Find where the given text appears and provide that cell's center as (x, y) coordinate. 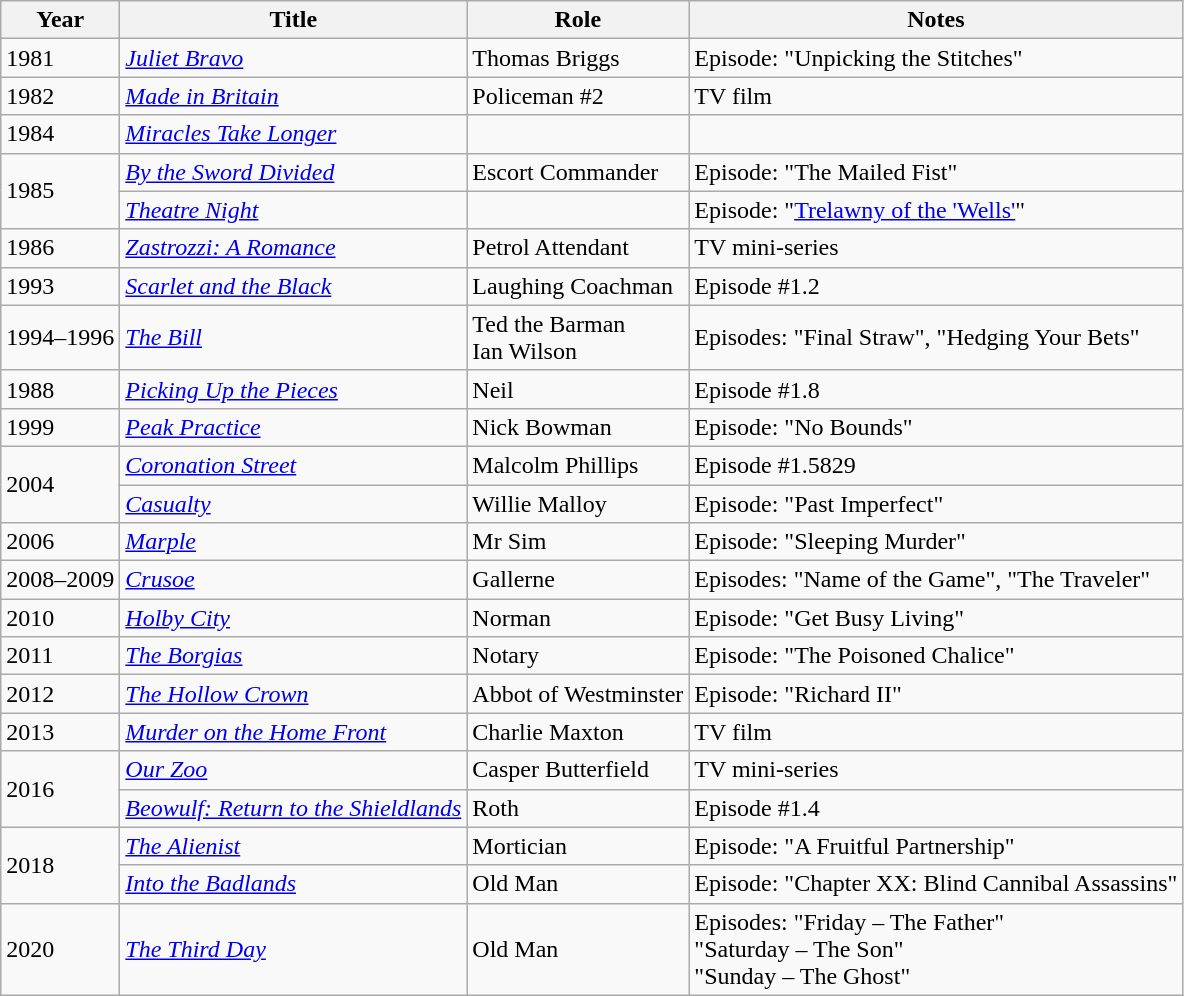
Episode: "Trelawny of the 'Wells'" (936, 210)
Episode #1.2 (936, 286)
Mortician (578, 846)
2016 (60, 789)
Episode #1.4 (936, 808)
Norman (578, 618)
1986 (60, 248)
Our Zoo (294, 770)
Coronation Street (294, 465)
Role (578, 20)
Episode: "No Bounds" (936, 427)
Roth (578, 808)
Picking Up the Pieces (294, 389)
The Borgias (294, 656)
The Third Day (294, 949)
2010 (60, 618)
Petrol Attendant (578, 248)
Episode: "A Fruitful Partnership" (936, 846)
Notary (578, 656)
Casualty (294, 503)
Episode: "Richard II" (936, 694)
2012 (60, 694)
Murder on the Home Front (294, 732)
1994–1996 (60, 338)
Episode: "Unpicking the Stitches" (936, 58)
Malcolm Phillips (578, 465)
Casper Butterfield (578, 770)
Laughing Coachman (578, 286)
Episode: "The Poisoned Chalice" (936, 656)
Peak Practice (294, 427)
Theatre Night (294, 210)
Miracles Take Longer (294, 134)
Thomas Briggs (578, 58)
Ted the BarmanIan Wilson (578, 338)
Zastrozzi: A Romance (294, 248)
Nick Bowman (578, 427)
Episode: "Sleeping Murder" (936, 542)
Gallerne (578, 580)
Beowulf: Return to the Shieldlands (294, 808)
Episode: "Get Busy Living" (936, 618)
1993 (60, 286)
The Hollow Crown (294, 694)
1981 (60, 58)
Crusoe (294, 580)
2018 (60, 865)
The Bill (294, 338)
2008–2009 (60, 580)
Juliet Bravo (294, 58)
Episode: "The Mailed Fist" (936, 172)
Episode: "Chapter XX: Blind Cannibal Assassins" (936, 884)
2013 (60, 732)
Charlie Maxton (578, 732)
1984 (60, 134)
Year (60, 20)
Title (294, 20)
Holby City (294, 618)
Episode #1.8 (936, 389)
1999 (60, 427)
Episode #1.5829 (936, 465)
1988 (60, 389)
Notes (936, 20)
Into the Badlands (294, 884)
Scarlet and the Black (294, 286)
Episodes: "Final Straw", "Hedging Your Bets" (936, 338)
Willie Malloy (578, 503)
1985 (60, 191)
Marple (294, 542)
Episodes: "Friday – The Father" "Saturday – The Son" "Sunday – The Ghost" (936, 949)
2020 (60, 949)
2011 (60, 656)
Escort Commander (578, 172)
2006 (60, 542)
Made in Britain (294, 96)
2004 (60, 484)
Neil (578, 389)
The Alienist (294, 846)
By the Sword Divided (294, 172)
Policeman #2 (578, 96)
Episodes: "Name of the Game", "The Traveler" (936, 580)
Abbot of Westminster (578, 694)
Episode: "Past Imperfect" (936, 503)
1982 (60, 96)
Mr Sim (578, 542)
